Find where the given text appears and provide that cell's center as [x, y] coordinate. 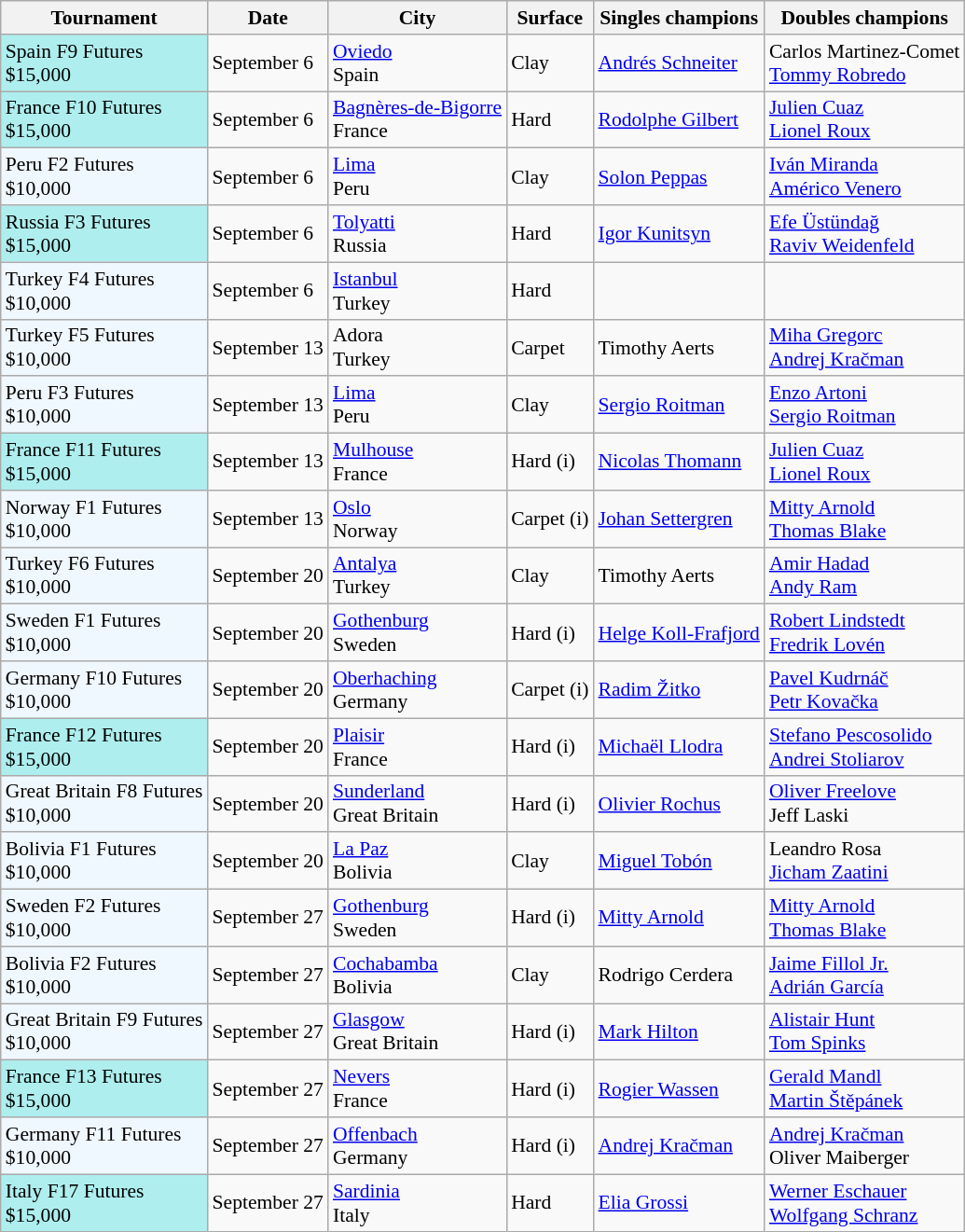
Jaime Fillol Jr. Adrián García [865, 976]
Igor Kunitsyn [679, 233]
France F12 Futures$15,000 [104, 746]
Stefano Pescosolido Andrei Stoliarov [865, 746]
AdoraTurkey [418, 347]
Oliver Freelove Jeff Laski [865, 804]
GlasgowGreat Britain [418, 1031]
Turkey F6 Futures$10,000 [104, 576]
Rodolphe Gilbert [679, 119]
Bagnères-de-BigorreFrance [418, 119]
Peru F2 Futures$10,000 [104, 177]
Pavel Kudrnáč Petr Kovačka [865, 690]
Bolivia F1 Futures$10,000 [104, 862]
Miguel Tobón [679, 862]
NeversFrance [418, 1089]
Enzo Artoni Sergio Roitman [865, 405]
Iván Miranda Américo Venero [865, 177]
Andrej Kračman [679, 1145]
MulhouseFrance [418, 463]
Russia F3 Futures$15,000 [104, 233]
Tournament [104, 18]
Spain F9 Futures$15,000 [104, 63]
Sergio Roitman [679, 405]
Peru F3 Futures$10,000 [104, 405]
City [418, 18]
Date [269, 18]
Gerald Mandl Martin Štěpánek [865, 1089]
Andrés Schneiter [679, 63]
Mark Hilton [679, 1031]
Andrej Kračman Oliver Maiberger [865, 1145]
CochabambaBolivia [418, 976]
Elia Grossi [679, 1203]
Doubles champions [865, 18]
OsloNorway [418, 519]
Olivier Rochus [679, 804]
Rogier Wassen [679, 1089]
France F13 Futures$15,000 [104, 1089]
Norway F1 Futures$10,000 [104, 519]
Radim Žitko [679, 690]
Turkey F4 Futures$10,000 [104, 291]
Carpet [550, 347]
Italy F17 Futures$15,000 [104, 1203]
Great Britain F8 Futures$10,000 [104, 804]
Surface [550, 18]
Werner Eschauer Wolfgang Schranz [865, 1203]
OberhachingGermany [418, 690]
Efe Üstündağ Raviv Weidenfeld [865, 233]
AntalyaTurkey [418, 576]
Sweden F2 Futures$10,000 [104, 918]
Mitty Arnold [679, 918]
Germany F10 Futures$10,000 [104, 690]
Great Britain F9 Futures$10,000 [104, 1031]
France F11 Futures$15,000 [104, 463]
Leandro Rosa Jicham Zaatini [865, 862]
SardiniaItaly [418, 1203]
TolyattiRussia [418, 233]
Michaël Llodra [679, 746]
Singles champions [679, 18]
Miha Gregorc Andrej Kračman [865, 347]
Amir Hadad Andy Ram [865, 576]
OviedoSpain [418, 63]
Robert Lindstedt Fredrik Lovén [865, 632]
Nicolas Thomann [679, 463]
France F10 Futures$15,000 [104, 119]
Johan Settergren [679, 519]
Solon Peppas [679, 177]
OffenbachGermany [418, 1145]
Bolivia F2 Futures$10,000 [104, 976]
Turkey F5 Futures$10,000 [104, 347]
Alistair Hunt Tom Spinks [865, 1031]
Carlos Martinez-Comet Tommy Robredo [865, 63]
La PazBolivia [418, 862]
IstanbulTurkey [418, 291]
PlaisirFrance [418, 746]
SunderlandGreat Britain [418, 804]
Helge Koll-Frafjord [679, 632]
Rodrigo Cerdera [679, 976]
Sweden F1 Futures$10,000 [104, 632]
Germany F11 Futures$10,000 [104, 1145]
